Search for the cell housing the specified text and yield its (X, Y) center coordinate. 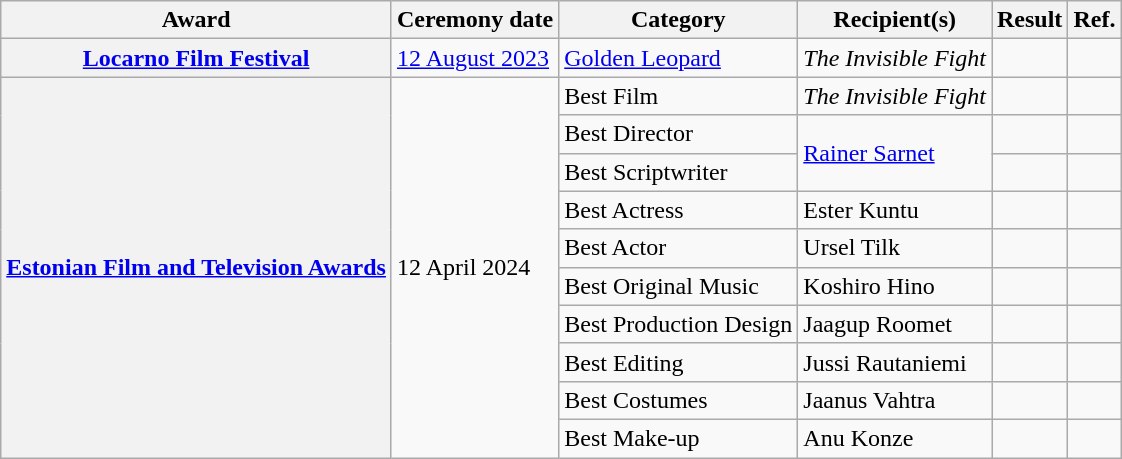
Ceremony date (474, 20)
Best Actor (678, 248)
Ursel Tilk (895, 248)
Ester Kuntu (895, 210)
Golden Leopard (678, 58)
Best Original Music (678, 286)
Result (1030, 20)
Recipient(s) (895, 20)
Category (678, 20)
Best Scriptwriter (678, 172)
Best Film (678, 96)
Locarno Film Festival (196, 58)
Award (196, 20)
Estonian Film and Television Awards (196, 268)
Koshiro Hino (895, 286)
Jaanus Vahtra (895, 400)
12 April 2024 (474, 268)
Best Actress (678, 210)
Jussi Rautaniemi (895, 362)
Best Make-up (678, 438)
Best Costumes (678, 400)
Best Production Design (678, 324)
Best Director (678, 134)
Ref. (1094, 20)
12 August 2023 (474, 58)
Best Editing (678, 362)
Anu Konze (895, 438)
Jaagup Roomet (895, 324)
Rainer Sarnet (895, 153)
